Search for the cell housing the specified text and yield its (x, y) center coordinate. 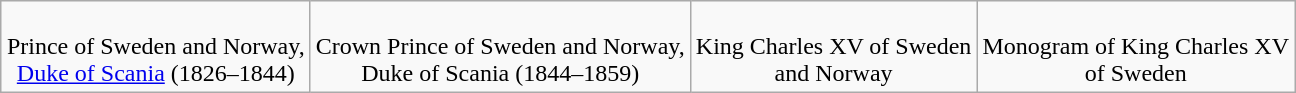
Monogram of King Charles XV of Sweden (1136, 47)
King Charles XV of Sweden and Norway (834, 47)
Prince of Sweden and Norway, Duke of Scania (1826–1844) (156, 47)
Crown Prince of Sweden and Norway, Duke of Scania (1844–1859) (500, 47)
